Determine the [x, y] coordinate at the center of the cell enclosing the given text.  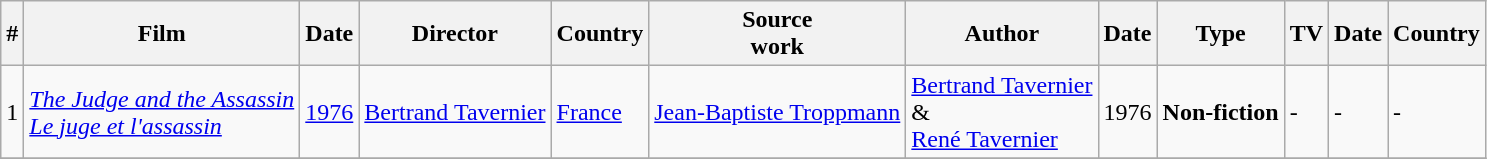
Non-fiction [1220, 112]
TV [1306, 34]
Author [1002, 34]
Bertrand Tavernier [455, 112]
Type [1220, 34]
1 [12, 112]
Film [162, 34]
Sourcework [778, 34]
The Judge and the AssassinLe juge et l'assassin [162, 112]
Bertrand Tavernier&René Tavernier [1002, 112]
Jean-Baptiste Troppmann [778, 112]
France [600, 112]
# [12, 34]
Director [455, 34]
